Return the (x, y) coordinate for the center point of the cell that contains the specified text.  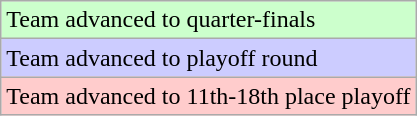
Team advanced to 11th-18th place playoff (208, 96)
Team advanced to quarter-finals (208, 20)
Team advanced to playoff round (208, 58)
